Return (X, Y) of the center of cell containing provided text 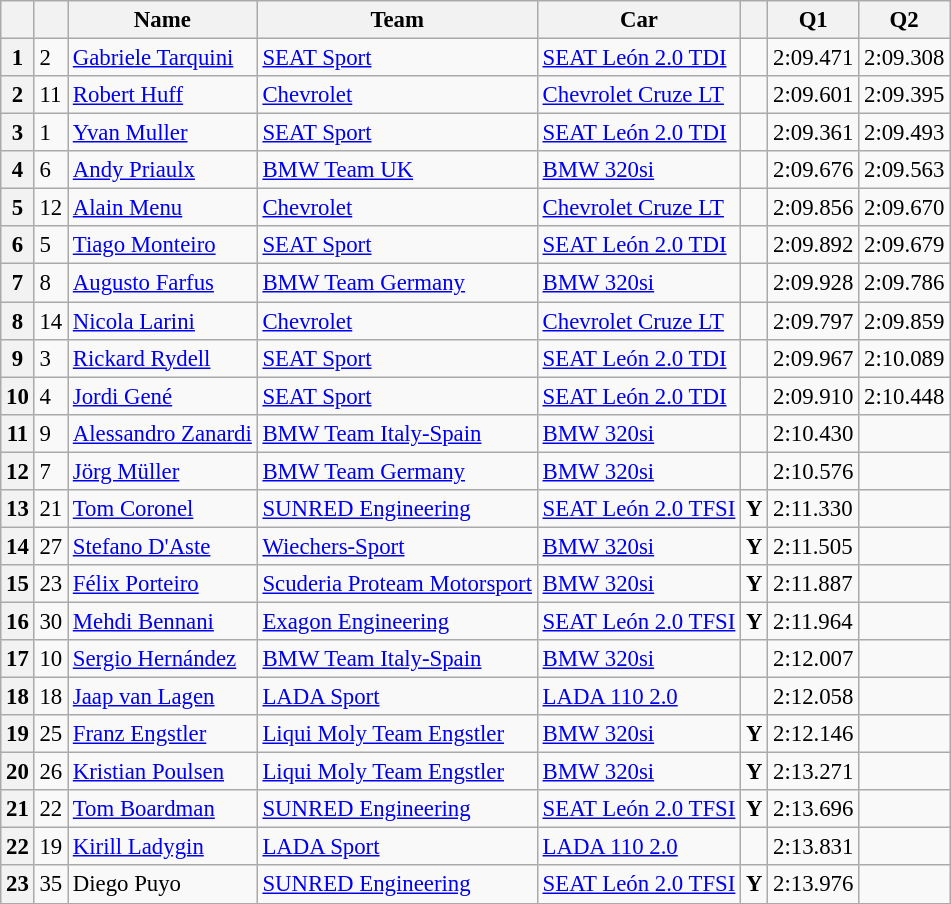
2:12.146 (814, 734)
Name (163, 20)
Yvan Muller (163, 133)
Car (638, 20)
2:09.679 (904, 245)
Wiechers-Sport (397, 546)
2:12.058 (814, 697)
Exagon Engineering (397, 621)
2:11.887 (814, 584)
Stefano D'Aste (163, 546)
Robert Huff (163, 95)
Alain Menu (163, 208)
35 (50, 885)
Jordi Gené (163, 396)
25 (50, 734)
27 (50, 546)
Nicola Larini (163, 321)
2:11.964 (814, 621)
20 (18, 772)
Félix Porteiro (163, 584)
17 (18, 659)
2:09.471 (814, 58)
2:09.563 (904, 170)
Jörg Müller (163, 471)
2:10.089 (904, 358)
Andy Priaulx (163, 170)
2:09.670 (904, 208)
30 (50, 621)
2:09.308 (904, 58)
Q2 (904, 20)
2:13.831 (814, 847)
2:09.856 (814, 208)
Kristian Poulsen (163, 772)
Diego Puyo (163, 885)
2:10.430 (814, 433)
Team (397, 20)
Alessandro Zanardi (163, 433)
2:09.395 (904, 95)
Jaap van Lagen (163, 697)
Kirill Ladygin (163, 847)
Augusto Farfus (163, 283)
2:12.007 (814, 659)
Gabriele Tarquini (163, 58)
2:09.892 (814, 245)
2:09.859 (904, 321)
2:09.797 (814, 321)
2:09.493 (904, 133)
2:09.786 (904, 283)
Rickard Rydell (163, 358)
2:11.330 (814, 509)
2:09.676 (814, 170)
Sergio Hernández (163, 659)
26 (50, 772)
2:13.976 (814, 885)
2:09.601 (814, 95)
13 (18, 509)
Tiago Monteiro (163, 245)
Tom Coronel (163, 509)
2:09.910 (814, 396)
2:10.576 (814, 471)
2:09.361 (814, 133)
16 (18, 621)
2:11.505 (814, 546)
15 (18, 584)
Franz Engstler (163, 734)
Mehdi Bennani (163, 621)
2:13.271 (814, 772)
2:09.967 (814, 358)
BMW Team UK (397, 170)
Tom Boardman (163, 809)
Q1 (814, 20)
2:10.448 (904, 396)
2:13.696 (814, 809)
Scuderia Proteam Motorsport (397, 584)
2:09.928 (814, 283)
